Extract the (X, Y) coordinate from the center of the cell holding the provided text.  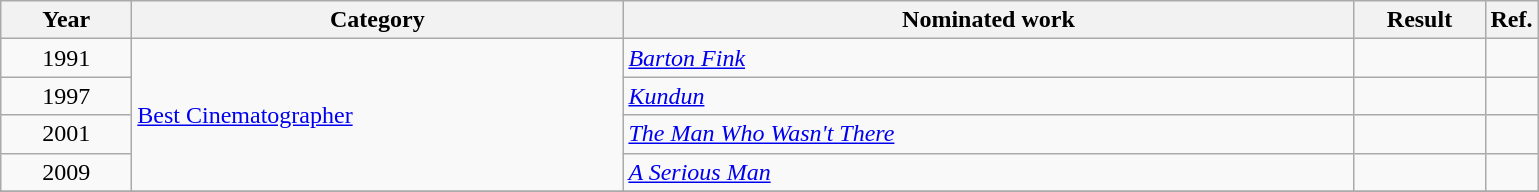
Kundun (988, 96)
Ref. (1512, 20)
Result (1420, 20)
Nominated work (988, 20)
1997 (66, 96)
1991 (66, 58)
Barton Fink (988, 58)
A Serious Man (988, 172)
Year (66, 20)
2001 (66, 134)
Best Cinematographer (378, 115)
2009 (66, 172)
The Man Who Wasn't There (988, 134)
Category (378, 20)
